For the text-containing cell, return its midpoint in [x, y] coordinate format. 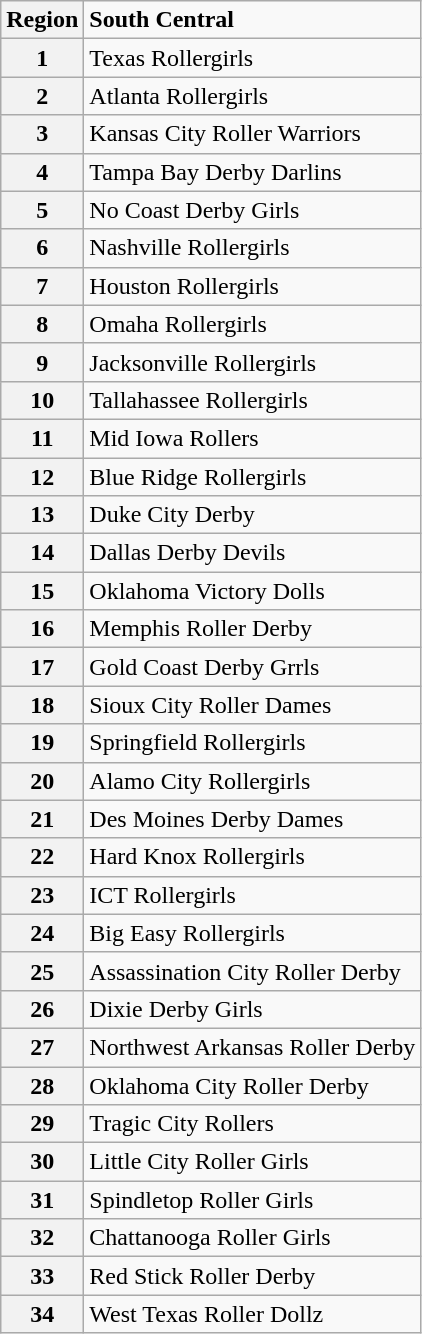
17 [42, 667]
Big Easy Rollergirls [252, 933]
4 [42, 172]
6 [42, 248]
25 [42, 971]
No Coast Derby Girls [252, 210]
31 [42, 1200]
Hard Knox Rollergirls [252, 857]
14 [42, 553]
Dixie Derby Girls [252, 1009]
Chattanooga Roller Girls [252, 1238]
Tallahassee Rollergirls [252, 400]
Tragic City Rollers [252, 1124]
Kansas City Roller Warriors [252, 134]
27 [42, 1047]
Mid Iowa Rollers [252, 438]
Assassination City Roller Derby [252, 971]
18 [42, 705]
20 [42, 781]
Memphis Roller Derby [252, 629]
Nashville Rollergirls [252, 248]
3 [42, 134]
24 [42, 933]
26 [42, 1009]
22 [42, 857]
Omaha Rollergirls [252, 324]
Springfield Rollergirls [252, 743]
16 [42, 629]
ICT Rollergirls [252, 895]
Duke City Derby [252, 515]
Little City Roller Girls [252, 1162]
Jacksonville Rollergirls [252, 362]
2 [42, 96]
Texas Rollergirls [252, 58]
11 [42, 438]
Spindletop Roller Girls [252, 1200]
Tampa Bay Derby Darlins [252, 172]
1 [42, 58]
29 [42, 1124]
Sioux City Roller Dames [252, 705]
30 [42, 1162]
15 [42, 591]
28 [42, 1085]
South Central [252, 20]
13 [42, 515]
Oklahoma Victory Dolls [252, 591]
12 [42, 477]
Dallas Derby Devils [252, 553]
Des Moines Derby Dames [252, 819]
32 [42, 1238]
5 [42, 210]
Northwest Arkansas Roller Derby [252, 1047]
Oklahoma City Roller Derby [252, 1085]
Gold Coast Derby Grrls [252, 667]
Alamo City Rollergirls [252, 781]
34 [42, 1314]
7 [42, 286]
Atlanta Rollergirls [252, 96]
33 [42, 1276]
Houston Rollergirls [252, 286]
Red Stick Roller Derby [252, 1276]
Region [42, 20]
21 [42, 819]
Blue Ridge Rollergirls [252, 477]
8 [42, 324]
West Texas Roller Dollz [252, 1314]
9 [42, 362]
10 [42, 400]
19 [42, 743]
23 [42, 895]
